Search for the cell housing the specified text and yield its [X, Y] center coordinate. 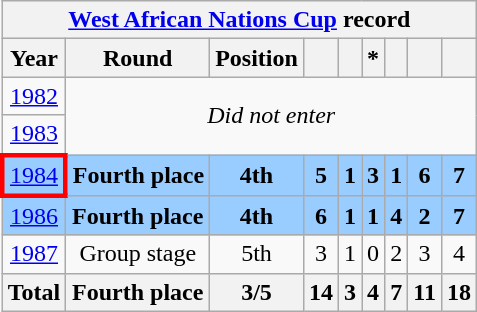
Did not enter [272, 116]
14 [320, 292]
5th [257, 254]
1986 [34, 216]
West African Nations Cup record [239, 20]
1982 [34, 96]
Year [34, 58]
Group stage [138, 254]
1984 [34, 174]
3/5 [257, 292]
1983 [34, 135]
1987 [34, 254]
18 [458, 292]
5 [320, 174]
Round [138, 58]
* [374, 58]
Position [257, 58]
0 [374, 254]
11 [425, 292]
Total [34, 292]
